Locate the cell with the specified text and output its [X, Y] center coordinate. 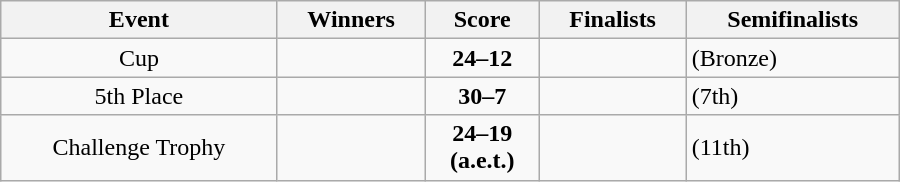
(Bronze) [792, 58]
30–7 [482, 96]
Event [139, 20]
24–19(a.e.t.) [482, 148]
(7th) [792, 96]
Finalists [612, 20]
Winners [351, 20]
Cup [139, 58]
(11th) [792, 148]
Challenge Trophy [139, 148]
24–12 [482, 58]
Semifinalists [792, 20]
Score [482, 20]
5th Place [139, 96]
